Provide the [X, Y] coordinate of the cell's center where the given text is located.  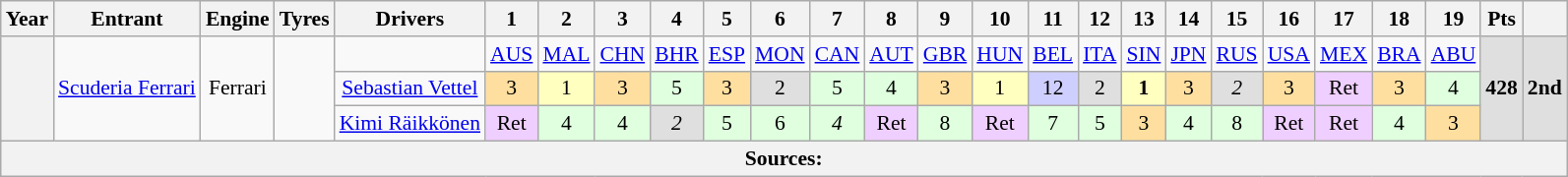
15 [1237, 19]
16 [1289, 19]
ITA [1099, 54]
Pts [1502, 19]
ABU [1454, 54]
Year [28, 19]
AUT [891, 54]
19 [1454, 19]
Entrant [127, 19]
13 [1144, 19]
BHR [677, 54]
18 [1400, 19]
SIN [1144, 54]
Sebastian Vettel [409, 88]
10 [1000, 19]
Kimi Räikkönen [409, 124]
USA [1289, 54]
MEX [1344, 54]
AUS [512, 54]
14 [1188, 19]
Ferrari [238, 88]
17 [1344, 19]
2nd [1545, 88]
Drivers [409, 19]
JPN [1188, 54]
MAL [566, 54]
Tyres [305, 19]
MON [780, 54]
Sources: [784, 159]
Engine [238, 19]
BRA [1400, 54]
428 [1502, 88]
11 [1053, 19]
RUS [1237, 54]
BEL [1053, 54]
CAN [838, 54]
Scuderia Ferrari [127, 88]
ESP [726, 54]
9 [945, 19]
HUN [1000, 54]
CHN [622, 54]
GBR [945, 54]
